Return (X, Y) of the center of cell containing provided text 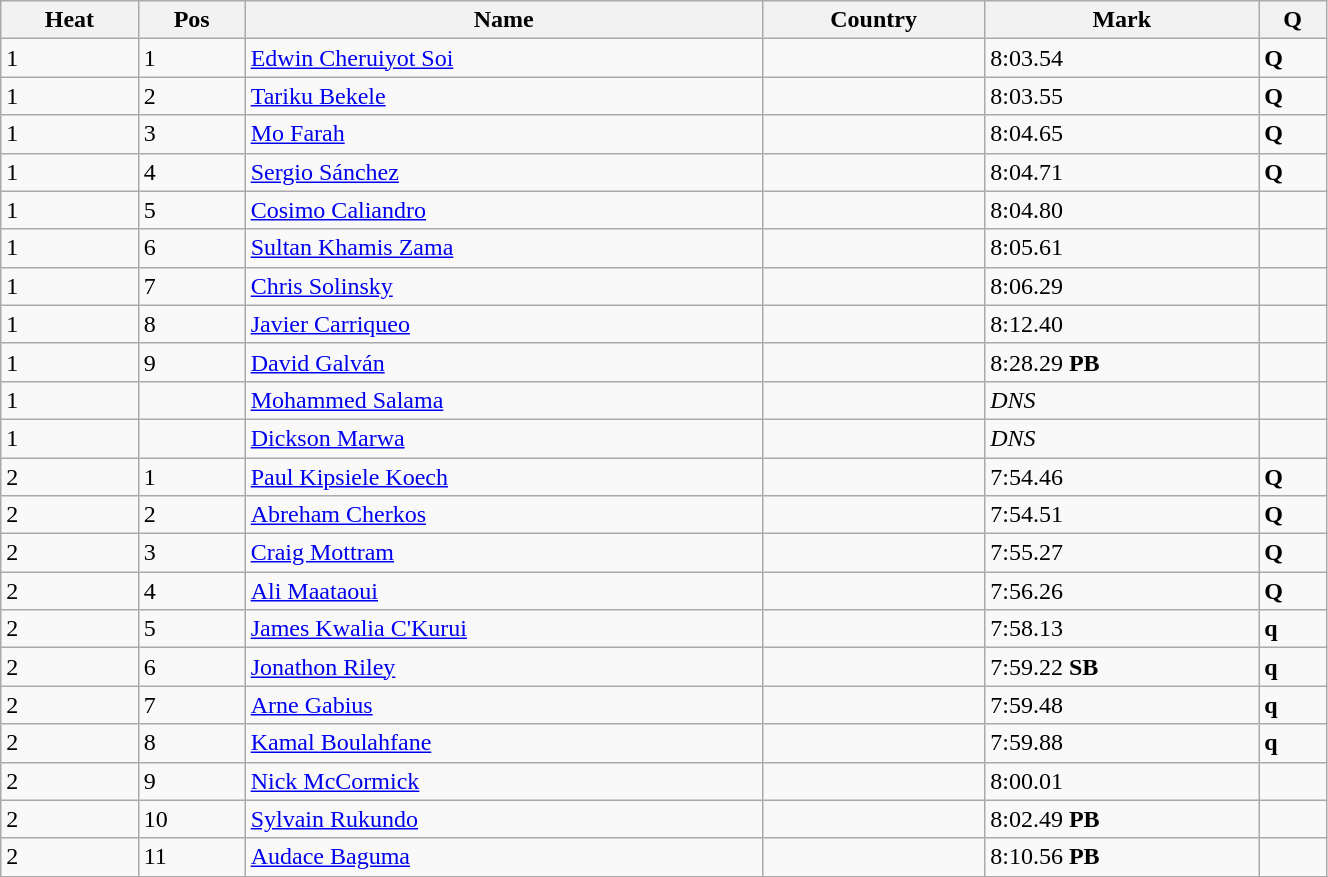
Pos (192, 20)
7:59.22 SB (1122, 667)
8:28.29 PB (1122, 362)
8:05.61 (1122, 248)
Edwin Cheruiyot Soi (504, 58)
Cosimo Caliandro (504, 210)
7:54.46 (1122, 477)
7:56.26 (1122, 591)
Jonathon Riley (504, 667)
Arne Gabius (504, 705)
Name (504, 20)
8:03.55 (1122, 96)
Dickson Marwa (504, 438)
Kamal Boulahfane (504, 743)
8:04.80 (1122, 210)
Paul Kipsiele Koech (504, 477)
7:59.48 (1122, 705)
Javier Carriqueo (504, 324)
Audace Baguma (504, 857)
7:58.13 (1122, 629)
8:03.54 (1122, 58)
James Kwalia C'Kurui (504, 629)
7:55.27 (1122, 553)
Heat (70, 20)
10 (192, 819)
Abreham Cherkos (504, 515)
Sultan Khamis Zama (504, 248)
7:54.51 (1122, 515)
8:10.56 PB (1122, 857)
7:59.88 (1122, 743)
8:04.65 (1122, 134)
8:00.01 (1122, 781)
Sylvain Rukundo (504, 819)
8:02.49 PB (1122, 819)
Mo Farah (504, 134)
David Galván (504, 362)
Country (873, 20)
Mark (1122, 20)
8:12.40 (1122, 324)
Nick McCormick (504, 781)
Tariku Bekele (504, 96)
8:06.29 (1122, 286)
Chris Solinsky (504, 286)
Mohammed Salama (504, 400)
Sergio Sánchez (504, 172)
Ali Maataoui (504, 591)
Craig Mottram (504, 553)
11 (192, 857)
8:04.71 (1122, 172)
